Return [X, Y] of the center of cell containing provided text 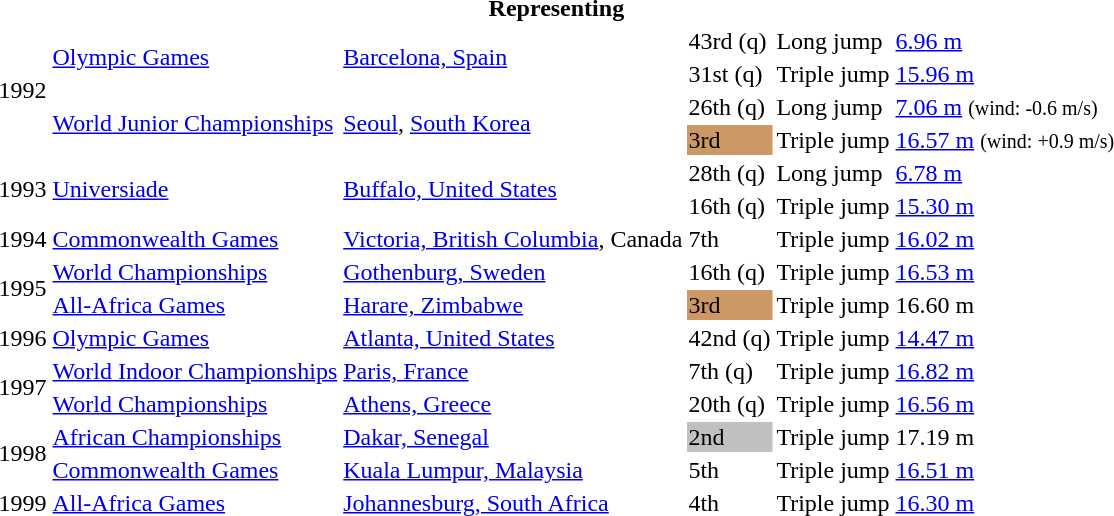
Barcelona, Spain [513, 58]
Dakar, Senegal [513, 437]
Paris, France [513, 371]
World Indoor Championships [195, 371]
20th (q) [730, 404]
World Junior Championships [195, 124]
All-Africa Games [195, 305]
Atlanta, United States [513, 338]
2nd [730, 437]
7th [730, 239]
28th (q) [730, 173]
7th (q) [730, 371]
Gothenburg, Sweden [513, 272]
Seoul, South Korea [513, 124]
Universiade [195, 190]
Buffalo, United States [513, 190]
Athens, Greece [513, 404]
Kuala Lumpur, Malaysia [513, 470]
Victoria, British Columbia, Canada [513, 239]
5th [730, 470]
26th (q) [730, 107]
43rd (q) [730, 41]
African Championships [195, 437]
Harare, Zimbabwe [513, 305]
42nd (q) [730, 338]
31st (q) [730, 74]
